Return (X, Y) of the center of cell containing provided text 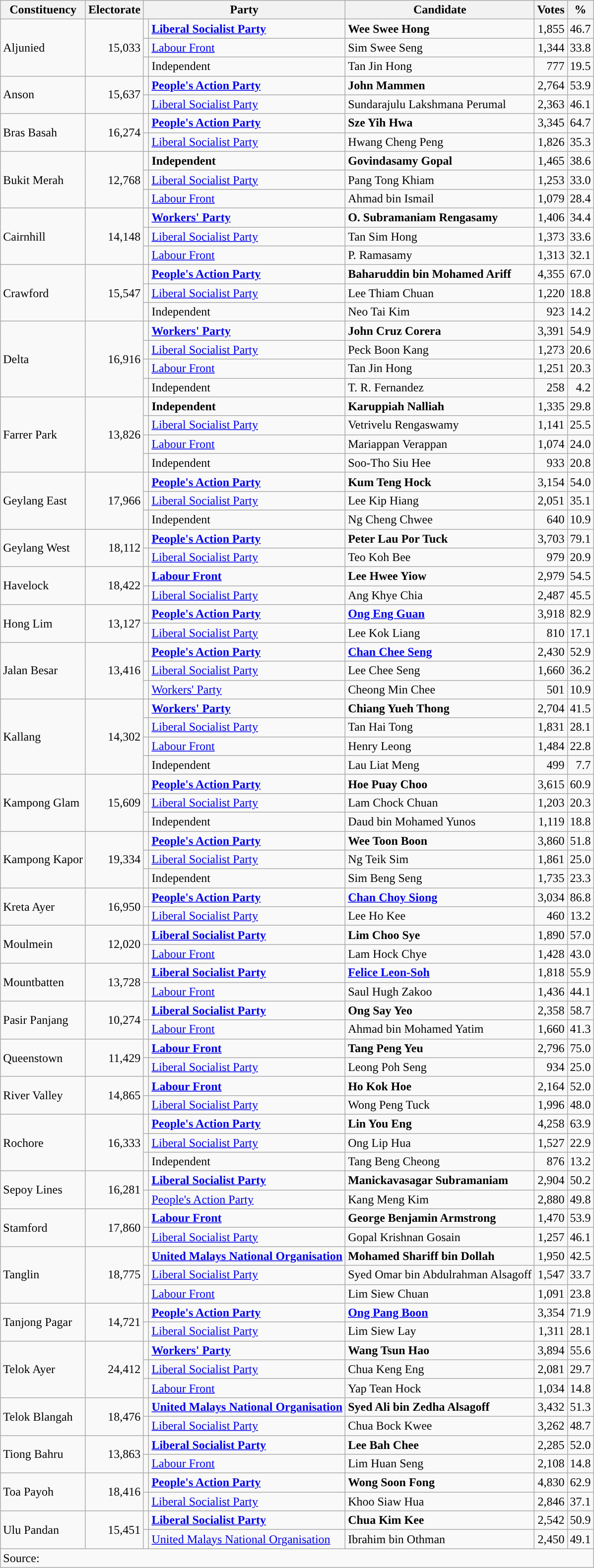
1,273 (551, 350)
1,074 (551, 444)
2,430 (551, 652)
Sze Yih Hwa (440, 123)
43.0 (581, 954)
1,079 (551, 198)
Karuppiah Nalliah (440, 406)
19,334 (114, 860)
41.5 (581, 708)
29.7 (581, 1369)
Felice Leon-Soh (440, 973)
Pasir Panjang (43, 1020)
52.9 (581, 652)
1,855 (551, 29)
1,220 (551, 293)
25.5 (581, 425)
86.8 (581, 897)
Lin You Eng (440, 1124)
3,391 (551, 331)
Neo Tai Kim (440, 312)
60.9 (581, 784)
2,764 (551, 85)
Govindasamy Gopal (440, 161)
923 (551, 312)
933 (551, 463)
Peter Lau Por Tuck (440, 538)
20.9 (581, 558)
2,979 (551, 576)
37.1 (581, 1502)
Kallang (43, 737)
777 (551, 66)
1,470 (551, 1218)
4,258 (551, 1124)
Pang Tong Khiam (440, 180)
28.4 (581, 198)
3,918 (551, 614)
16,916 (114, 359)
George Benjamin Armstrong (440, 1218)
Moulmein (43, 944)
12,020 (114, 944)
33.8 (581, 48)
1,311 (551, 1331)
7.7 (581, 765)
3,860 (551, 841)
Bukit Merah (43, 180)
12,768 (114, 180)
1,428 (551, 954)
1,257 (551, 1237)
Geylang East (43, 501)
Havelock (43, 586)
36.2 (581, 671)
38.6 (581, 161)
Lee Ho Kee (440, 916)
Lee Thiam Chuan (440, 293)
2,051 (551, 501)
Lee Chee Seng (440, 671)
Chua Keng Eng (440, 1369)
1,251 (551, 369)
Wong Peng Tuck (440, 1105)
Party (244, 10)
Telok Ayer (43, 1369)
13,127 (114, 624)
54.5 (581, 576)
16,333 (114, 1142)
32.1 (581, 255)
Baharuddin bin Mohamed Ariff (440, 274)
Tan Hai Tong (440, 727)
50.2 (581, 1181)
John Mammen (440, 85)
1,890 (551, 935)
Geylang West (43, 548)
Ng Teik Sim (440, 860)
50.9 (581, 1520)
Lim Choo Sye (440, 935)
11,429 (114, 1058)
Wang Tsun Hao (440, 1350)
42.5 (581, 1256)
258 (551, 387)
Chan Choy Siong (440, 897)
13,416 (114, 671)
51.3 (581, 1407)
2,542 (551, 1520)
Tanglin (43, 1275)
Khoo Siaw Hua (440, 1502)
Henry Leong (440, 746)
14,302 (114, 737)
Hong Lim (43, 624)
14.2 (581, 312)
Lam Chock Chuan (440, 803)
49.8 (581, 1199)
10,274 (114, 1020)
Ahmad bin Mohamed Yatim (440, 1029)
876 (551, 1162)
Mariappan Verappan (440, 444)
John Cruz Corera (440, 331)
Ong Lip Hua (440, 1142)
Tiong Bahru (43, 1454)
33.0 (581, 180)
2,164 (551, 1086)
17,966 (114, 501)
Tanjong Pagar (43, 1322)
33.7 (581, 1275)
18,416 (114, 1492)
River Valley (43, 1095)
Electorate (114, 10)
3,262 (551, 1426)
2,363 (551, 104)
501 (551, 690)
640 (551, 519)
41.3 (581, 1029)
2,285 (551, 1445)
18,775 (114, 1275)
1,826 (551, 142)
Telok Blangah (43, 1416)
T. R. Fernandez (440, 387)
1,373 (551, 237)
Manickavasagar Subramaniam (440, 1181)
1,203 (551, 803)
1,436 (551, 992)
Vetrivelu Rengaswamy (440, 425)
Sepoy Lines (43, 1190)
29.8 (581, 406)
15,609 (114, 803)
Sim Swee Seng (440, 48)
Ong Say Yeo (440, 1010)
1,313 (551, 255)
Aljunied (43, 48)
3,154 (551, 482)
Lee Bah Chee (440, 1445)
17.1 (581, 633)
1,484 (551, 746)
Ulu Pandan (43, 1530)
13,728 (114, 982)
Ang Khye Chia (440, 595)
1,465 (551, 161)
2,846 (551, 1502)
55.9 (581, 973)
19.5 (581, 66)
22.9 (581, 1142)
1,091 (551, 1294)
Queenstown (43, 1058)
3,894 (551, 1350)
Kang Meng Kim (440, 1199)
Wee Toon Boon (440, 841)
Lee Kip Hiang (440, 501)
15,637 (114, 95)
75.0 (581, 1048)
Soo-Tho Siu Hee (440, 463)
Bras Basah (43, 132)
Sundarajulu Lakshmana Perumal (440, 104)
20.8 (581, 463)
62.9 (581, 1483)
2,704 (551, 708)
24.0 (581, 444)
24,412 (114, 1369)
Stamford (43, 1228)
1,831 (551, 727)
Wong Soon Fong (440, 1483)
Lim Siew Lay (440, 1331)
1,034 (551, 1388)
Cairnhill (43, 236)
4,355 (551, 274)
14,865 (114, 1095)
15,033 (114, 48)
Rochore (43, 1142)
48.7 (581, 1426)
Hwang Cheng Peng (440, 142)
Crawford (43, 293)
3,034 (551, 897)
1,141 (551, 425)
Leong Poh Seng (440, 1067)
23.8 (581, 1294)
Mountbatten (43, 982)
18,476 (114, 1416)
Chan Chee Seng (440, 652)
71.9 (581, 1313)
35.3 (581, 142)
Kreta Ayer (43, 907)
23.3 (581, 878)
2,487 (551, 595)
33.6 (581, 237)
2,358 (551, 1010)
810 (551, 633)
Tan Sim Hong (440, 237)
51.8 (581, 841)
46.7 (581, 29)
3,615 (551, 784)
2,450 (551, 1539)
54.0 (581, 482)
Candidate (440, 10)
Kampong Kapor (43, 860)
17,860 (114, 1228)
49.1 (581, 1539)
44.1 (581, 992)
1,861 (551, 860)
1,818 (551, 973)
979 (551, 558)
Kampong Glam (43, 803)
Chua Kim Kee (440, 1520)
P. Ramasamy (440, 255)
18,112 (114, 548)
Lee Kok Liang (440, 633)
Peck Boon Kang (440, 350)
1,996 (551, 1105)
Chiang Yueh Thong (440, 708)
2,880 (551, 1199)
2,904 (551, 1181)
1,335 (551, 406)
Chua Bock Kwee (440, 1426)
Lim Huan Seng (440, 1464)
79.1 (581, 538)
Syed Omar bin Abdulrahman Alsagoff (440, 1275)
Tang Peng Yeu (440, 1048)
Saul Hugh Zakoo (440, 992)
3,703 (551, 538)
Daud bin Mohamed Yunos (440, 821)
Yap Tean Hock (440, 1388)
Cheong Min Chee (440, 690)
2,796 (551, 1048)
1,950 (551, 1256)
13,826 (114, 435)
Syed Ali bin Zedha Alsagoff (440, 1407)
55.6 (581, 1350)
Lim Siew Chuan (440, 1294)
Tang Beng Cheong (440, 1162)
499 (551, 765)
82.9 (581, 614)
4,830 (551, 1483)
Ong Pang Boon (440, 1313)
45.5 (581, 595)
63.9 (581, 1124)
1,735 (551, 878)
O. Subramaniam Rengasamy (440, 217)
57.0 (581, 935)
20.6 (581, 350)
Votes (551, 10)
54.9 (581, 331)
Delta (43, 359)
Constituency (43, 10)
Ng Cheng Chwee (440, 519)
14,721 (114, 1322)
460 (551, 916)
Farrer Park (43, 435)
1,253 (551, 180)
Anson (43, 95)
Jalan Besar (43, 671)
Gopal Krishnan Gosain (440, 1237)
Lam Hock Chye (440, 954)
14,148 (114, 236)
15,547 (114, 293)
Ahmad bin Ismail (440, 198)
58.7 (581, 1010)
Kum Teng Hock (440, 482)
16,950 (114, 907)
3,432 (551, 1407)
48.0 (581, 1105)
Ong Eng Guan (440, 614)
934 (551, 1067)
Toa Payoh (43, 1492)
2,108 (551, 1464)
34.4 (581, 217)
Wee Swee Hong (440, 29)
Teo Koh Bee (440, 558)
16,274 (114, 132)
1,344 (551, 48)
22.8 (581, 746)
3,354 (551, 1313)
1,406 (551, 217)
Sim Beng Seng (440, 878)
64.7 (581, 123)
67.0 (581, 274)
15,451 (114, 1530)
Lau Liat Meng (440, 765)
1,527 (551, 1142)
Ibrahim bin Othman (440, 1539)
1,547 (551, 1275)
3,345 (551, 123)
18,422 (114, 586)
35.1 (581, 501)
4.2 (581, 387)
Lee Hwee Yiow (440, 576)
% (581, 10)
Ho Kok Hoe (440, 1086)
16,281 (114, 1190)
Source: (297, 1558)
Hoe Puay Choo (440, 784)
Mohamed Shariff bin Dollah (440, 1256)
2,081 (551, 1369)
13,863 (114, 1454)
1,119 (551, 821)
